Find where the given text appears and provide that cell's center as (X, Y) coordinate. 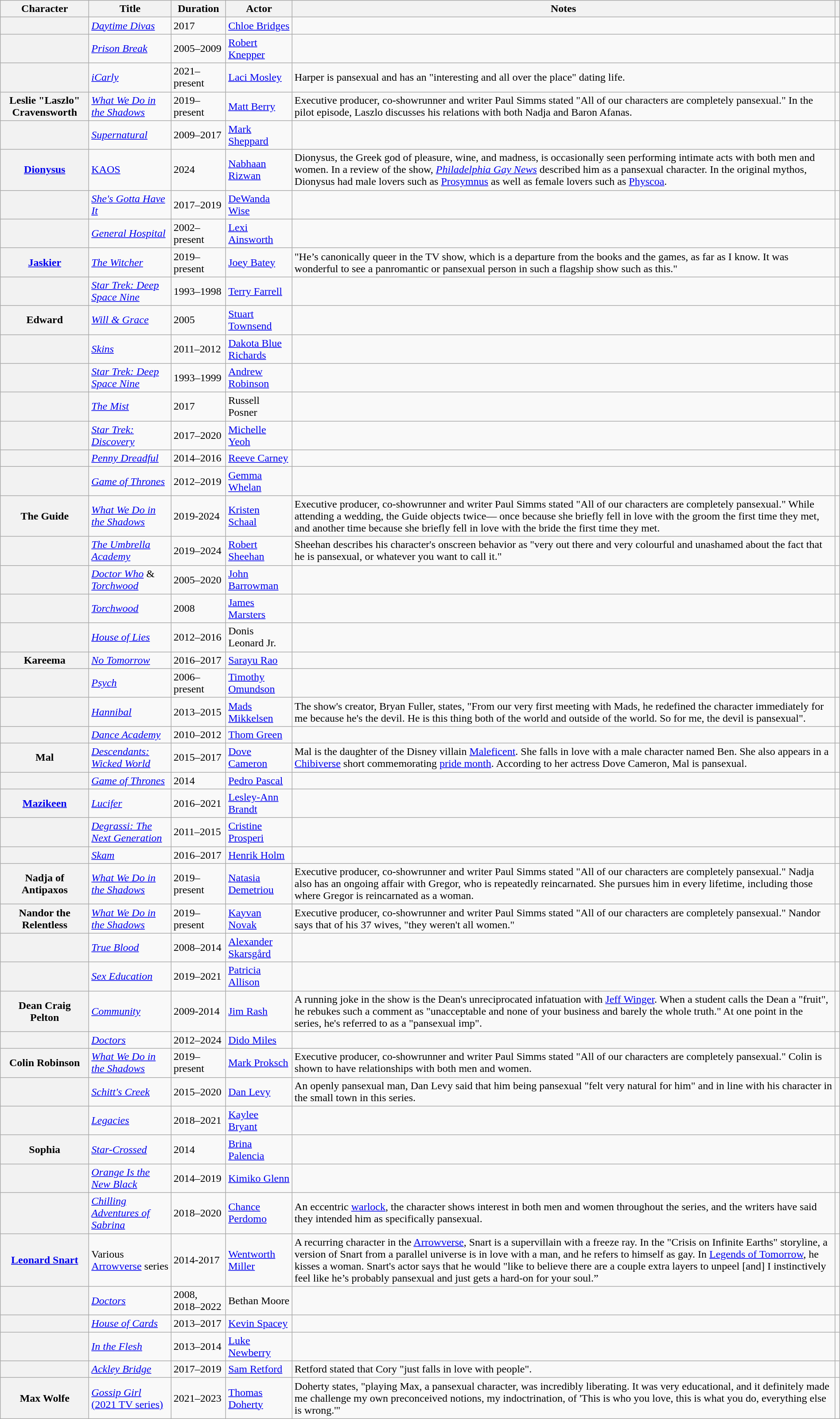
Mazikeen (45, 803)
Chilling Adventures of Sabrina (130, 1213)
Psych (130, 683)
Kayvan Novak (259, 919)
2019-2024 (198, 516)
Russell Posner (259, 407)
Chloe Bridges (259, 26)
No Tomorrow (130, 660)
Henrik Holm (259, 855)
House of Lies (130, 637)
2014–2019 (198, 1178)
2002–present (198, 233)
She's Gotta Have It (130, 205)
2008, 2018–2022 (198, 1301)
Sex Education (130, 976)
Duration (198, 9)
Dido Miles (259, 1040)
2011–2015 (198, 833)
Gemma Whelan (259, 481)
Robert Sheehan (259, 551)
Colin Robinson (45, 1063)
Dan Levy (259, 1091)
2008–2014 (198, 948)
2018–2021 (198, 1121)
2012–2019 (198, 481)
DeWanda Wise (259, 205)
2017–2020 (198, 435)
Title (130, 9)
Kevin Spacey (259, 1324)
The Witcher (130, 262)
In the Flesh (130, 1347)
2021–2023 (198, 1398)
Brina Palencia (259, 1149)
Terry Farrell (259, 291)
Sam Retford (259, 1369)
Laci Mosley (259, 77)
Dionysus (45, 170)
2014–2016 (198, 458)
Stuart Townsend (259, 320)
Pedro Pascal (259, 781)
Retford stated that Cory "just falls in love with people". (564, 1369)
1993–1998 (198, 291)
Matt Berry (259, 106)
Robert Knepper (259, 49)
iCarly (130, 77)
Sophia (45, 1149)
Schitt's Creek (130, 1091)
Nadja of Antipaxos (45, 884)
Cristine Prosperi (259, 833)
Thomas Doherty (259, 1398)
Andrew Robinson (259, 378)
Mark Sheppard (259, 135)
Hannibal (130, 712)
Wentworth Miller (259, 1260)
Mads Mikkelsen (259, 712)
2015–2017 (198, 757)
Doctor Who & Torchwood (130, 580)
2009-2014 (198, 1011)
Donis Leonard Jr. (259, 637)
House of Cards (130, 1324)
Thom Green (259, 735)
Degrassi: The Next Generation (130, 833)
1993–1999 (198, 378)
Luke Newberry (259, 1347)
Lexi Ainsworth (259, 233)
Legacies (130, 1121)
2011–2012 (198, 348)
Skins (130, 348)
Will & Grace (130, 320)
Orange Is the New Black (130, 1178)
2013–2017 (198, 1324)
2013–2015 (198, 712)
Lesley-Ann Brandt (259, 803)
Ackley Bridge (130, 1369)
Edward (45, 320)
2024 (198, 170)
2019–2021 (198, 976)
James Marsters (259, 608)
Penny Dreadful (130, 458)
Community (130, 1011)
Supernatural (130, 135)
2015–2020 (198, 1091)
Bethan Moore (259, 1301)
The Guide (45, 516)
Lucifer (130, 803)
2016–2021 (198, 803)
Chance Perdomo (259, 1213)
2008 (198, 608)
Kareema (45, 660)
Skam (130, 855)
Patricia Allison (259, 976)
Dean Craig Pelton (45, 1011)
2013–2014 (198, 1347)
Dove Cameron (259, 757)
Mark Proksch (259, 1063)
2012–2016 (198, 637)
Daytime Divas (130, 26)
Jim Rash (259, 1011)
Dance Academy (130, 735)
Actor (259, 9)
Nabhaan Rizwan (259, 170)
Notes (564, 9)
Various Arrowverse series (130, 1260)
Nandor the Relentless (45, 919)
Kaylee Bryant (259, 1121)
General Hospital (130, 233)
2018–2020 (198, 1213)
Reeve Carney (259, 458)
2005–2020 (198, 580)
The Mist (130, 407)
Kimiko Glenn (259, 1178)
2010–2012 (198, 735)
Jaskier (45, 262)
Torchwood (130, 608)
Prison Break (130, 49)
2014-2017 (198, 1260)
Dakota Blue Richards (259, 348)
The Umbrella Academy (130, 551)
2005–2009 (198, 49)
Harper is pansexual and has an "interesting and all over the place" dating life. (564, 77)
Mal (45, 757)
2009–2017 (198, 135)
Alexander Skarsgård (259, 948)
2021–present (198, 77)
Natasia Demetriou (259, 884)
Star-Crossed (130, 1149)
Star Trek: Discovery (130, 435)
Max Wolfe (45, 1398)
Gossip Girl (2021 TV series) (130, 1398)
Leonard Snart (45, 1260)
Leslie "Laszlo" Cravensworth (45, 106)
2005 (198, 320)
John Barrowman (259, 580)
True Blood (130, 948)
Joey Batey (259, 262)
2019–2024 (198, 551)
Sarayu Rao (259, 660)
2006–present (198, 683)
Character (45, 9)
Descendants: Wicked World (130, 757)
KAOS (130, 170)
2012–2024 (198, 1040)
Timothy Omundson (259, 683)
Michelle Yeoh (259, 435)
Kristen Schaal (259, 516)
